Locate the cell with the specified text and output its [X, Y] center coordinate. 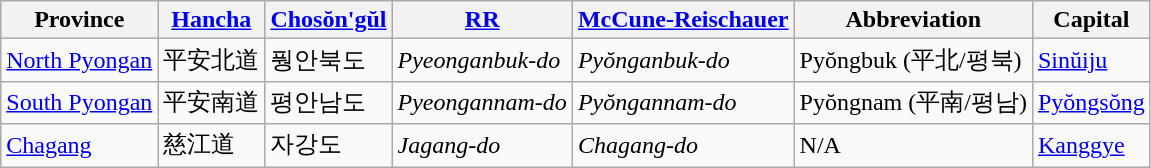
N/A [913, 146]
Abbreviation [913, 20]
풩안북도 [328, 60]
North Pyongan [80, 60]
Pyŏngnam (平南/평남) [913, 102]
平安南道 [212, 102]
Pyŏnganbuk-do [683, 60]
Jagang-do [482, 146]
Pyeongannam-do [482, 102]
Pyŏngannam-do [683, 102]
평안남도 [328, 102]
Pyeonganbuk-do [482, 60]
慈江道 [212, 146]
McCune-Reischauer [683, 20]
Sinŭiju [1091, 60]
자강도 [328, 146]
RR [482, 20]
Province [80, 20]
South Pyongan [80, 102]
Chosŏn'gŭl [328, 20]
Chagang-do [683, 146]
Pyŏngsŏng [1091, 102]
Pyŏngbuk (平北/평북) [913, 60]
Hancha [212, 20]
平安北道 [212, 60]
Capital [1091, 20]
Kanggye [1091, 146]
Chagang [80, 146]
